Return the [x, y] coordinate for the center point of the cell that contains the specified text.  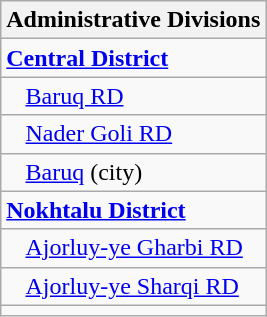
Baruq (city) [134, 172]
Nokhtalu District [134, 210]
Ajorluy-ye Sharqi RD [134, 286]
Administrative Divisions [134, 20]
Nader Goli RD [134, 134]
Central District [134, 58]
Baruq RD [134, 96]
Ajorluy-ye Gharbi RD [134, 248]
